Pinpoint the cell where the given text exists, returning its (X, Y) midpoint coordinate. 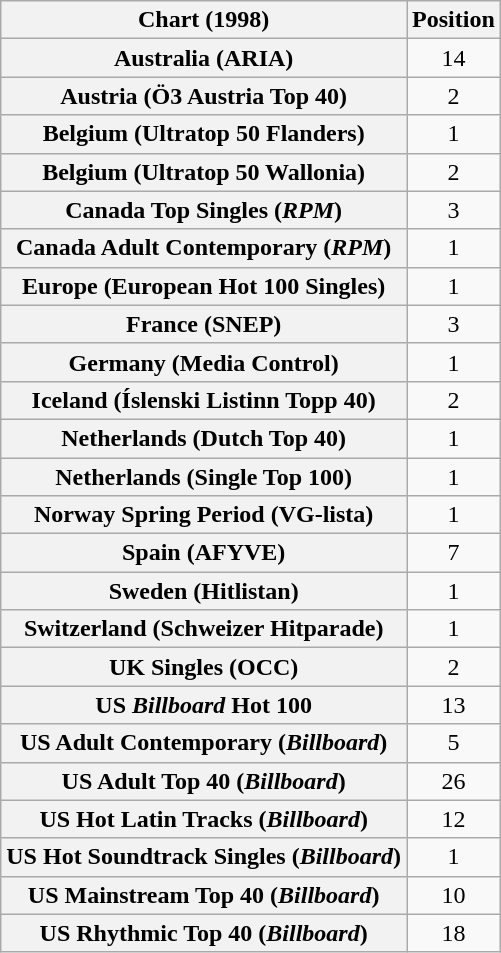
18 (454, 933)
US Rhythmic Top 40 (Billboard) (204, 933)
US Mainstream Top 40 (Billboard) (204, 895)
US Billboard Hot 100 (204, 705)
Switzerland (Schweizer Hitparade) (204, 629)
Europe (European Hot 100 Singles) (204, 286)
Netherlands (Single Top 100) (204, 477)
US Adult Contemporary (Billboard) (204, 743)
Chart (1998) (204, 20)
7 (454, 553)
Netherlands (Dutch Top 40) (204, 438)
14 (454, 58)
Australia (ARIA) (204, 58)
Canada Top Singles (RPM) (204, 210)
Spain (AFYVE) (204, 553)
US Hot Soundtrack Singles (Billboard) (204, 857)
Austria (Ö3 Austria Top 40) (204, 96)
26 (454, 781)
US Adult Top 40 (Billboard) (204, 781)
5 (454, 743)
Sweden (Hitlistan) (204, 591)
Position (454, 20)
Canada Adult Contemporary (RPM) (204, 248)
Germany (Media Control) (204, 362)
10 (454, 895)
Belgium (Ultratop 50 Wallonia) (204, 172)
12 (454, 819)
13 (454, 705)
France (SNEP) (204, 324)
Belgium (Ultratop 50 Flanders) (204, 134)
Norway Spring Period (VG-lista) (204, 515)
Iceland (Íslenski Listinn Topp 40) (204, 400)
US Hot Latin Tracks (Billboard) (204, 819)
UK Singles (OCC) (204, 667)
